Scan for the cell matching the given text and deliver its [x, y] coordinate at center. 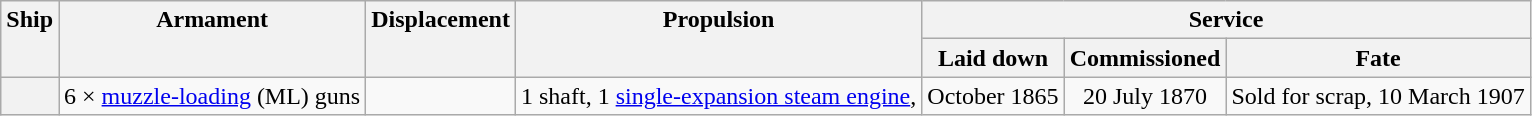
Displacement [441, 39]
Ship [30, 39]
6 × muzzle-loading (ML) guns [212, 96]
Commissioned [1145, 58]
Service [1226, 20]
Propulsion [718, 39]
Laid down [993, 58]
20 July 1870 [1145, 96]
Sold for scrap, 10 March 1907 [1378, 96]
1 shaft, 1 single-expansion steam engine, [718, 96]
Fate [1378, 58]
Armament [212, 39]
October 1865 [993, 96]
